For the text-containing cell, return its midpoint in [X, Y] coordinate format. 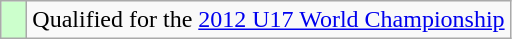
Qualified for the 2012 U17 World Championship [268, 20]
